Scan for the cell matching the given text and deliver its [x, y] coordinate at center. 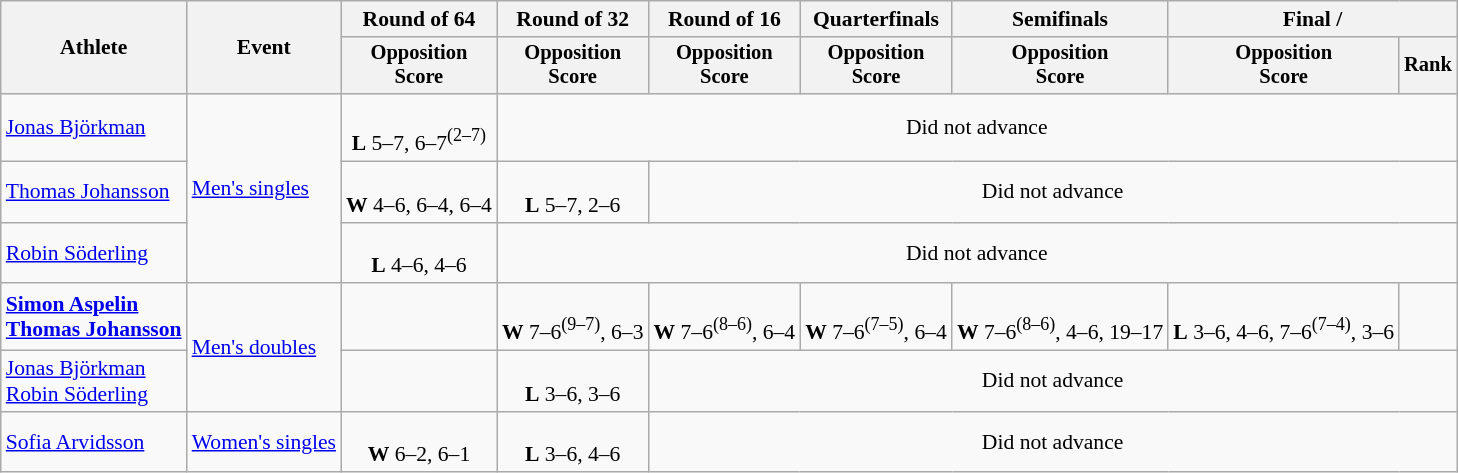
W 7–6(8–6), 4–6, 19–17 [1060, 318]
Athlete [94, 48]
Jonas BjörkmanRobin Söderling [94, 380]
Round of 16 [725, 19]
W 4–6, 6–4, 6–4 [419, 192]
Quarterfinals [876, 19]
Round of 32 [573, 19]
L 3–6, 4–6, 7–6(7–4), 3–6 [1284, 318]
L 5–7, 2–6 [573, 192]
Round of 64 [419, 19]
W 7–6(9–7), 6–3 [573, 318]
W 6–2, 6–1 [419, 442]
Men's doubles [264, 348]
Semifinals [1060, 19]
Simon AspelinThomas Johansson [94, 318]
Rank [1428, 66]
Men's singles [264, 188]
L 4–6, 4–6 [419, 252]
Final / [1312, 19]
Sofia Arvidsson [94, 442]
L 5–7, 6–7(2–7) [419, 128]
Jonas Björkman [94, 128]
Event [264, 48]
Women's singles [264, 442]
Thomas Johansson [94, 192]
W 7–6(7–5), 6–4 [876, 318]
L 3–6, 3–6 [573, 380]
Robin Söderling [94, 252]
W 7–6(8–6), 6–4 [725, 318]
L 3–6, 4–6 [573, 442]
